From the cell containing the given text, extract its center point as [x, y] coordinate. 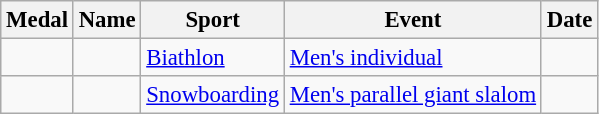
Sport [212, 20]
Biathlon [212, 58]
Name [107, 20]
Men's parallel giant slalom [412, 95]
Date [569, 20]
Snowboarding [212, 95]
Men's individual [412, 58]
Event [412, 20]
Medal [38, 20]
